Scan for the cell matching the given text and deliver its [x, y] coordinate at center. 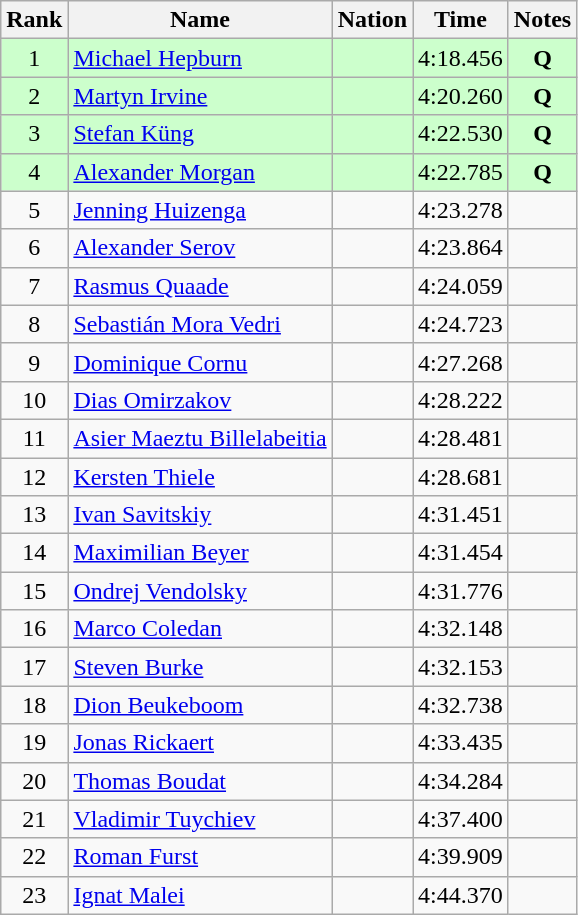
Stefan Küng [200, 134]
Alexander Serov [200, 248]
21 [34, 819]
7 [34, 286]
4:32.738 [461, 705]
3 [34, 134]
4:39.909 [461, 857]
4:31.451 [461, 515]
Ondrej Vendolsky [200, 591]
22 [34, 857]
6 [34, 248]
Sebastián Mora Vedri [200, 324]
Name [200, 20]
9 [34, 362]
4:22.530 [461, 134]
23 [34, 895]
Asier Maeztu Billelabeitia [200, 438]
8 [34, 324]
4 [34, 172]
Alexander Morgan [200, 172]
13 [34, 515]
4:18.456 [461, 58]
18 [34, 705]
4:33.435 [461, 743]
4:37.400 [461, 819]
Jenning Huizenga [200, 210]
2 [34, 96]
Dominique Cornu [200, 362]
4:22.785 [461, 172]
5 [34, 210]
16 [34, 629]
14 [34, 553]
4:32.148 [461, 629]
1 [34, 58]
15 [34, 591]
Martyn Irvine [200, 96]
Vladimir Tuychiev [200, 819]
4:24.059 [461, 286]
Kersten Thiele [200, 477]
4:24.723 [461, 324]
4:31.776 [461, 591]
Ignat Malei [200, 895]
4:23.278 [461, 210]
Michael Hepburn [200, 58]
Maximilian Beyer [200, 553]
12 [34, 477]
Rank [34, 20]
Jonas Rickaert [200, 743]
Notes [542, 20]
19 [34, 743]
11 [34, 438]
4:20.260 [461, 96]
Steven Burke [200, 667]
17 [34, 667]
4:28.681 [461, 477]
Rasmus Quaade [200, 286]
Thomas Boudat [200, 781]
Dion Beukeboom [200, 705]
Roman Furst [200, 857]
Nation [372, 20]
4:28.481 [461, 438]
4:27.268 [461, 362]
Marco Coledan [200, 629]
4:28.222 [461, 400]
Dias Omirzakov [200, 400]
Time [461, 20]
20 [34, 781]
4:34.284 [461, 781]
4:44.370 [461, 895]
Ivan Savitskiy [200, 515]
4:32.153 [461, 667]
4:31.454 [461, 553]
10 [34, 400]
4:23.864 [461, 248]
